From the cell containing the given text, extract its center point as [x, y] coordinate. 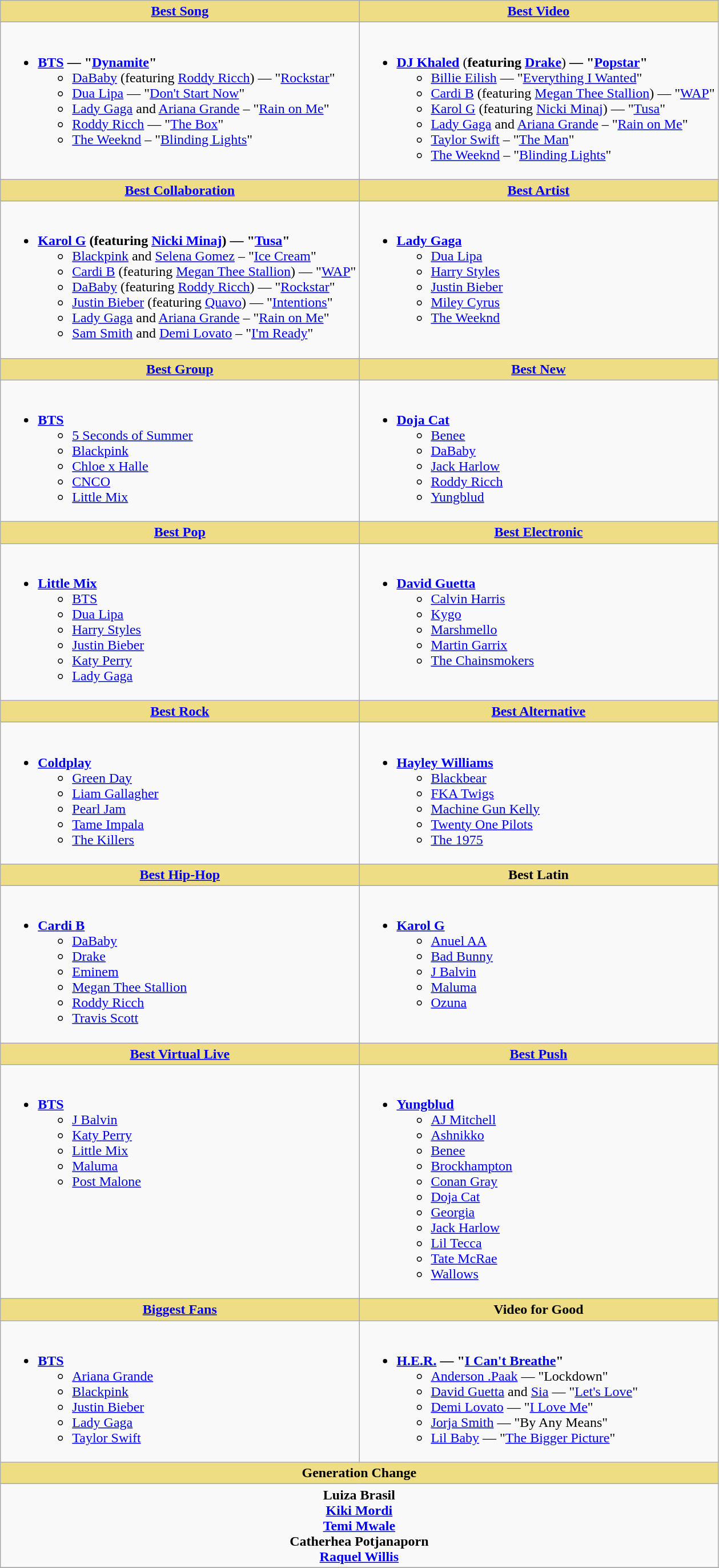
Best Collaboration [180, 190]
Best Song [180, 11]
Best Video [539, 11]
Best Rock [180, 711]
David GuettaCalvin HarrisKygoMarshmelloMartin GarrixThe Chainsmokers [539, 621]
Best Latin [539, 875]
Cardi BDaBabyDrakeEminemMegan Thee StallionRoddy RicchTravis Scott [180, 964]
Best Artist [539, 190]
BTSJ BalvinKaty PerryLittle MixMalumaPost Malone [180, 1182]
YungbludAJ MitchellAshnikkoBeneeBrockhamptonConan GrayDoja CatGeorgiaJack HarlowLil TeccaTate McRaeWallows [539, 1182]
BTSAriana GrandeBlackpinkJustin BieberLady GagaTaylor Swift [180, 1391]
Little MixBTSDua LipaHarry StylesJustin BieberKaty PerryLady Gaga [180, 621]
Best Electronic [539, 532]
Hayley WilliamsBlackbearFKA TwigsMachine Gun KellyTwenty One PilotsThe 1975 [539, 793]
Doja CatBeneeDaBabyJack HarlowRoddy RicchYungblud [539, 451]
Video for Good [539, 1310]
Karol GAnuel AABad BunnyJ BalvinMalumaOzuna [539, 964]
Best Push [539, 1054]
Best Pop [180, 532]
Luiza BrasilKiki MordiTemi MwaleCatherhea PotjanapornRaquel Willis [359, 1526]
Best Group [180, 369]
Biggest Fans [180, 1310]
Lady GagaDua LipaHarry StylesJustin BieberMiley CyrusThe Weeknd [539, 280]
Best Virtual Live [180, 1054]
Best Hip-Hop [180, 875]
Best New [539, 369]
Best Alternative [539, 711]
Generation Change [359, 1473]
BTS5 Seconds of SummerBlackpinkChloe x HalleCNCOLittle Mix [180, 451]
ColdplayGreen DayLiam GallagherPearl JamTame ImpalaThe Killers [180, 793]
